Detect which cell encompasses the target text, then output its (x, y) center coordinate. 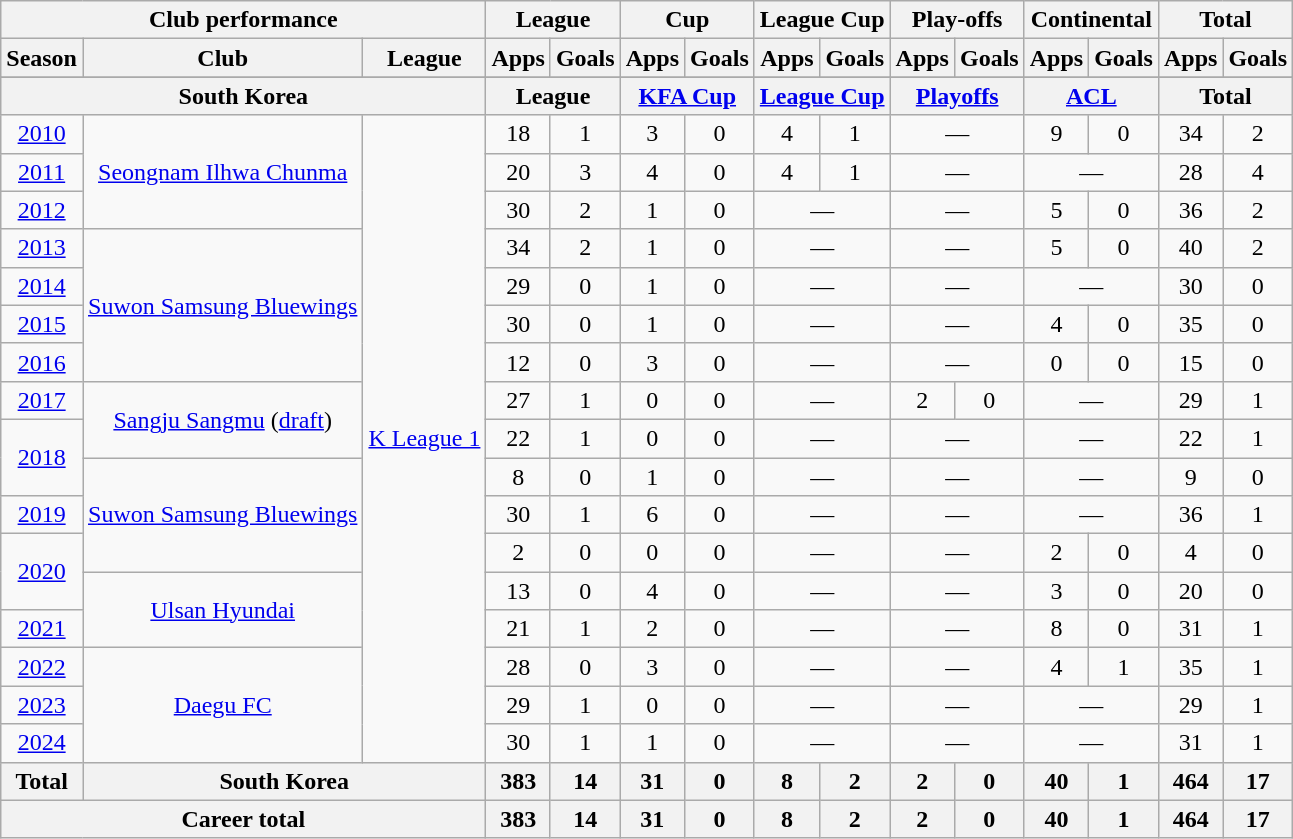
Sangju Sangmu (draft) (222, 419)
27 (518, 400)
2024 (42, 743)
Playoffs (957, 96)
18 (518, 134)
ACL (1091, 96)
Career total (244, 819)
2014 (42, 286)
2017 (42, 400)
2019 (42, 515)
Continental (1091, 20)
Club (222, 58)
2020 (42, 572)
2013 (42, 248)
2018 (42, 457)
Cup (687, 20)
Play-offs (957, 20)
KFA Cup (687, 96)
K League 1 (424, 438)
2012 (42, 210)
Seongnam Ilhwa Chunma (222, 172)
12 (518, 362)
2021 (42, 629)
Ulsan Hyundai (222, 610)
21 (518, 629)
2015 (42, 324)
2022 (42, 667)
Club performance (244, 20)
15 (1190, 362)
Season (42, 58)
2010 (42, 134)
2023 (42, 705)
2016 (42, 362)
13 (518, 591)
Daegu FC (222, 705)
2011 (42, 172)
6 (652, 515)
